Return the [X, Y] coordinate for the center point of the cell that contains the specified text.  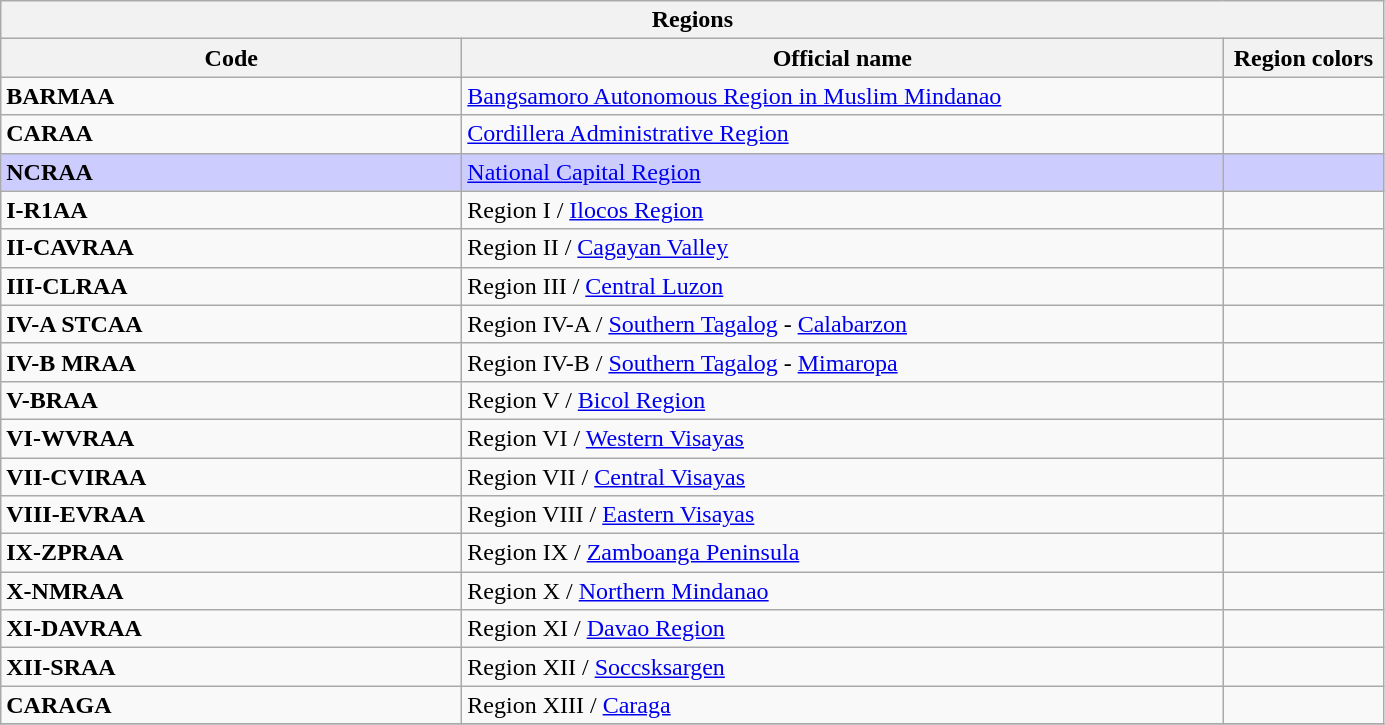
VII-CVIRAA [232, 477]
Cordillera Administrative Region [842, 134]
XI-DAVRAA [232, 629]
IX-ZPRAA [232, 553]
X-NMRAA [232, 591]
IV-B MRAA [232, 362]
CARAA [232, 134]
V-BRAA [232, 400]
Regions [692, 20]
VI-WVRAA [232, 438]
NCRAA [232, 172]
Region XIII / Caraga [842, 705]
Official name [842, 58]
I-R1AA [232, 210]
XII-SRAA [232, 667]
Region IV-A / Southern Tagalog - Calabarzon [842, 324]
IV-A STCAA [232, 324]
Region I / Ilocos Region [842, 210]
Region XII / Soccsksargen [842, 667]
Region IV-B / Southern Tagalog - Mimaropa [842, 362]
Code [232, 58]
Region colors [1304, 58]
Region II / Cagayan Valley [842, 248]
Region IX / Zamboanga Peninsula [842, 553]
Region VI / Western Visayas [842, 438]
VIII-EVRAA [232, 515]
National Capital Region [842, 172]
BARMAA [232, 96]
III-CLRAA [232, 286]
Bangsamoro Autonomous Region in Muslim Mindanao [842, 96]
Region VII / Central Visayas [842, 477]
Region V / Bicol Region [842, 400]
Region III / Central Luzon [842, 286]
Region XI / Davao Region [842, 629]
II-CAVRAA [232, 248]
CARAGA [232, 705]
Region VIII / Eastern Visayas [842, 515]
Region X / Northern Mindanao [842, 591]
